For the text-containing cell, return its midpoint in [X, Y] coordinate format. 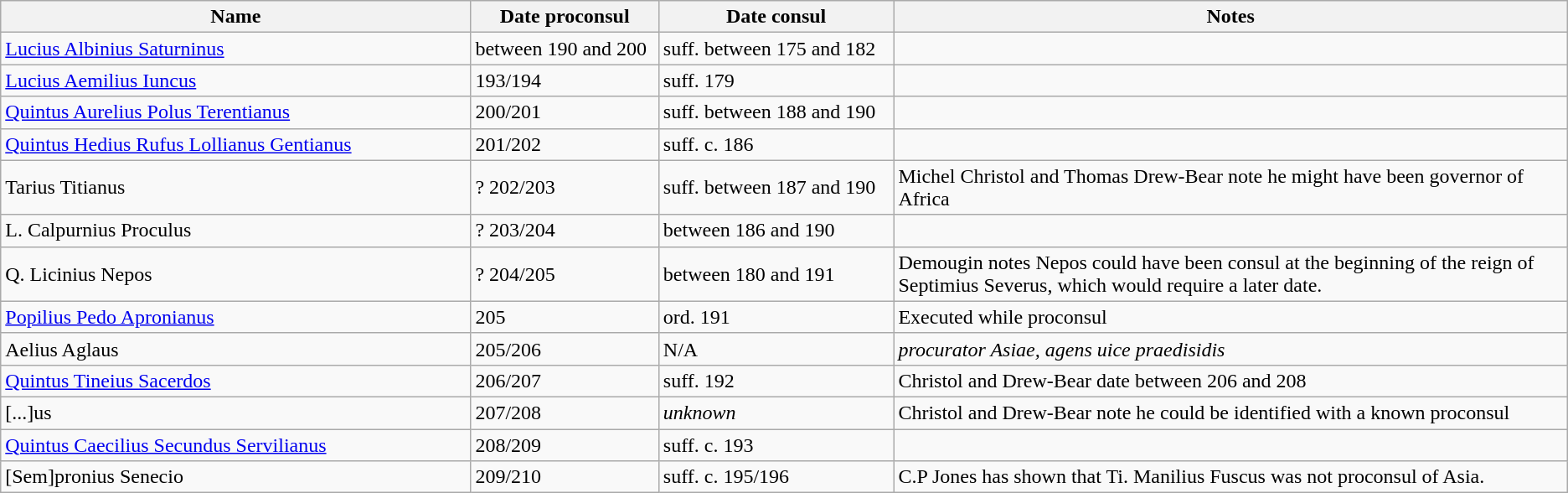
205 [565, 317]
between 186 and 190 [776, 231]
Michel Christol and Thomas Drew-Bear note he might have been governor of Africa [1230, 188]
L. Calpurnius Proculus [236, 231]
200/201 [565, 112]
suff. c. 193 [776, 445]
Lucius Albinius Saturninus [236, 49]
Notes [1230, 17]
Popilius Pedo Apronianus [236, 317]
ord. 191 [776, 317]
Lucius Aemilius Iuncus [236, 80]
Quintus Caecilius Secundus Servilianus [236, 445]
207/208 [565, 413]
suff. 179 [776, 80]
205/206 [565, 349]
Q. Licinius Nepos [236, 273]
209/210 [565, 477]
Date proconsul [565, 17]
Quintus Aurelius Polus Terentianus [236, 112]
Date consul [776, 17]
Executed while proconsul [1230, 317]
208/209 [565, 445]
C.P Jones has shown that Ti. Manilius Fuscus was not proconsul of Asia. [1230, 477]
? 202/203 [565, 188]
Demougin notes Nepos could have been consul at the beginning of the reign of Septimius Severus, which would require a later date. [1230, 273]
suff. 192 [776, 381]
Quintus Tineius Sacerdos [236, 381]
201/202 [565, 144]
Quintus Hedius Rufus Lollianus Gentianus [236, 144]
procurator Asiae, agens uice praedisidis [1230, 349]
N/A [776, 349]
[...]us [236, 413]
suff. c. 195/196 [776, 477]
suff. c. 186 [776, 144]
Aelius Aglaus [236, 349]
suff. between 175 and 182 [776, 49]
Tarius Titianus [236, 188]
? 204/205 [565, 273]
unknown [776, 413]
suff. between 188 and 190 [776, 112]
between 190 and 200 [565, 49]
Name [236, 17]
? 203/204 [565, 231]
between 180 and 191 [776, 273]
[Sem]pronius Senecio [236, 477]
suff. between 187 and 190 [776, 188]
193/194 [565, 80]
Christol and Drew-Bear date between 206 and 208 [1230, 381]
Christol and Drew-Bear note he could be identified with a known proconsul [1230, 413]
206/207 [565, 381]
